Return the [X, Y] coordinate for the center point of the cell that contains the specified text.  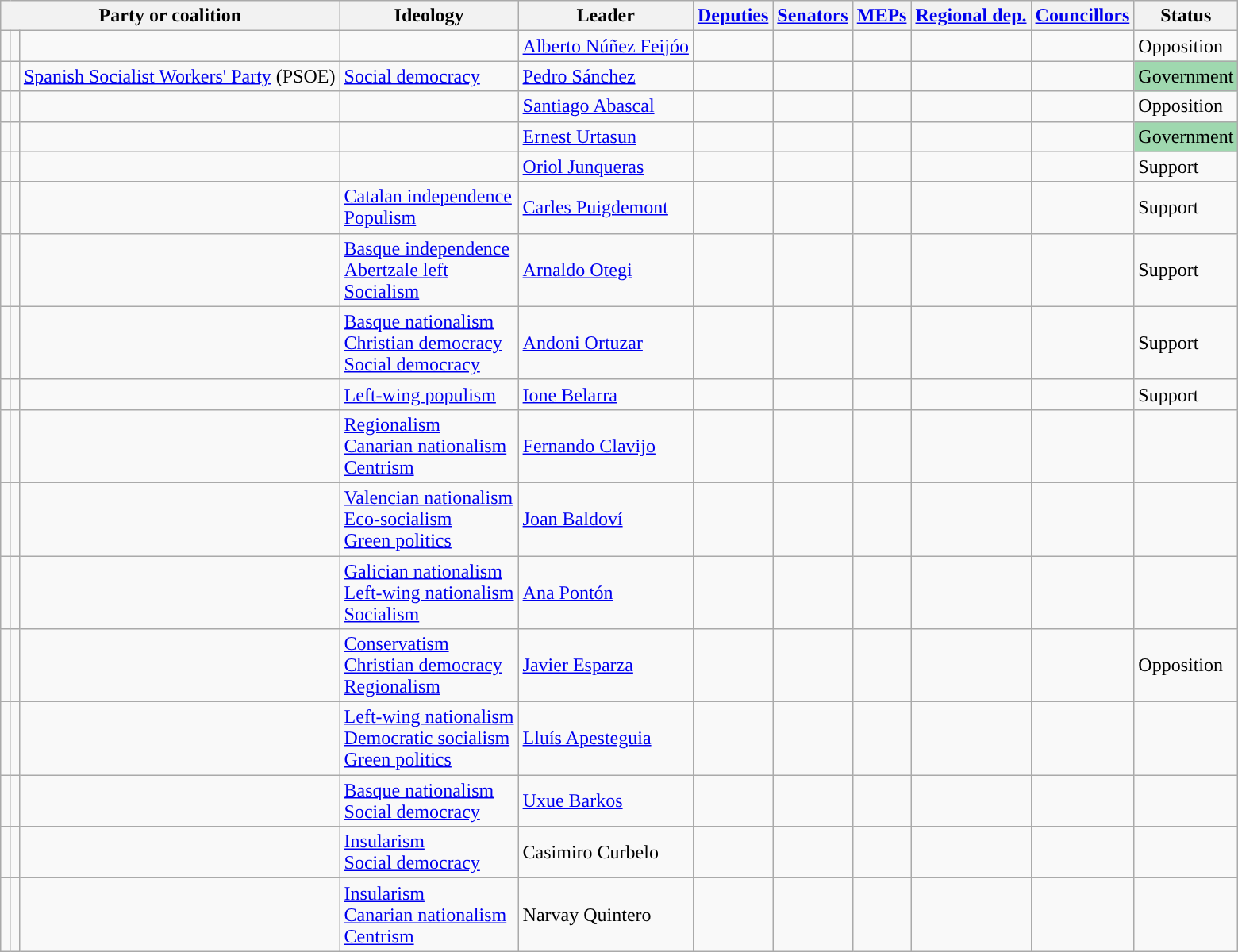
InsularismSocial democracy [429, 852]
ConservatismChristian democracyRegionalism [429, 666]
Casimiro Curbelo [606, 852]
Ione Belarra [606, 394]
Fernando Clavijo [606, 446]
Basque nationalismChristian democracySocial democracy [429, 343]
Joan Baldoví [606, 519]
Left-wing nationalismDemocratic socialismGreen politics [429, 739]
Alberto Núñez Feijóo [606, 46]
Ana Pontón [606, 592]
Narvay Quintero [606, 915]
Senators [813, 16]
Basque independenceAbertzale leftSocialism [429, 270]
Santiago Abascal [606, 106]
Ideology [429, 16]
Galician nationalismLeft-wing nationalismSocialism [429, 592]
Catalan independencePopulism [429, 208]
Deputies [732, 16]
Councillors [1082, 16]
Ernest Urtasun [606, 136]
Andoni Ortuzar [606, 343]
Regional dep. [971, 16]
Valencian nationalismEco-socialismGreen politics [429, 519]
Leader [606, 16]
MEPs [882, 16]
Party or coalition [170, 16]
Social democracy [429, 76]
Carles Puigdemont [606, 208]
Pedro Sánchez [606, 76]
Oriol Junqueras [606, 167]
Basque nationalismSocial democracy [429, 801]
Arnaldo Otegi [606, 270]
RegionalismCanarian nationalismCentrism [429, 446]
Status [1186, 16]
Spanish Socialist Workers' Party (PSOE) [179, 76]
Uxue Barkos [606, 801]
InsularismCanarian nationalismCentrism [429, 915]
Left-wing populism [429, 394]
Javier Esparza [606, 666]
Lluís Apesteguia [606, 739]
